Scan for the cell matching the given text and deliver its (x, y) coordinate at center. 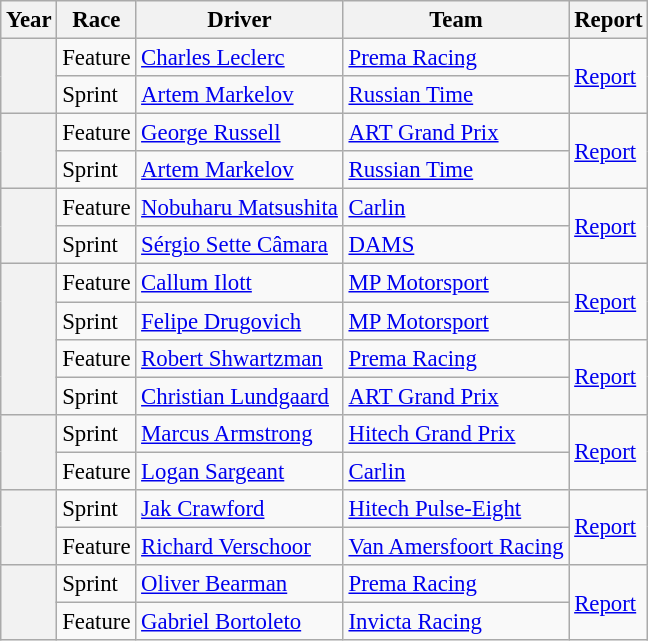
Felipe Drugovich (240, 321)
DAMS (456, 245)
Driver (240, 20)
Year (29, 20)
Logan Sargeant (240, 471)
Charles Leclerc (240, 58)
Invicta Racing (456, 621)
Oliver Bearman (240, 584)
Richard Verschoor (240, 546)
Hitech Grand Prix (456, 433)
Van Amersfoort Racing (456, 546)
Jak Crawford (240, 509)
Gabriel Bortoleto (240, 621)
Callum Ilott (240, 283)
Hitech Pulse-Eight (456, 509)
Christian Lundgaard (240, 396)
Nobuharu Matsushita (240, 208)
Team (456, 20)
Sérgio Sette Câmara (240, 245)
Robert Shwartzman (240, 358)
George Russell (240, 133)
Marcus Armstrong (240, 433)
Race (96, 20)
